Extract the [X, Y] coordinate from the center of the cell holding the provided text.  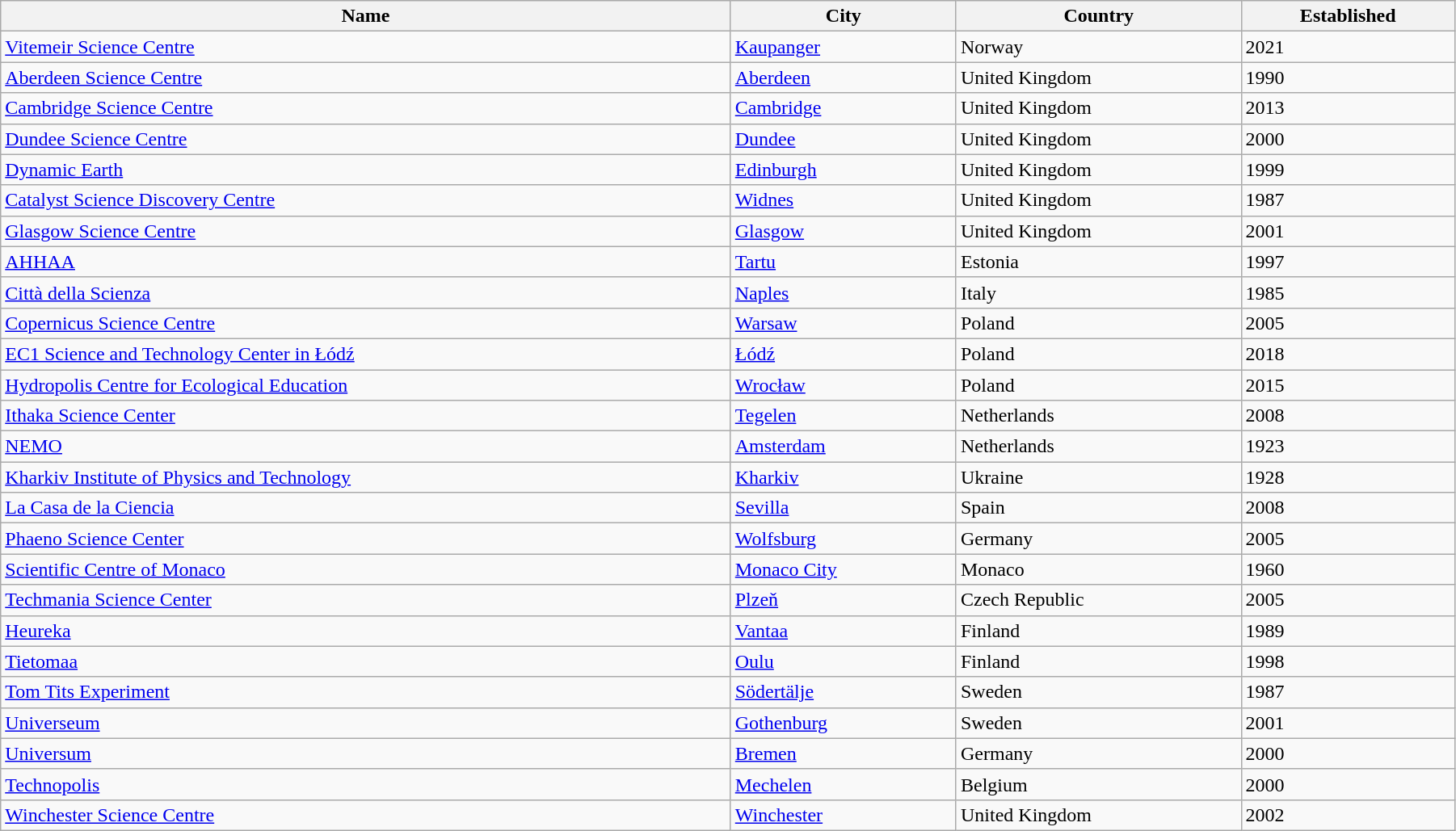
Tegelen [844, 416]
Vantaa [844, 631]
Oulu [844, 661]
1998 [1348, 661]
Kharkiv Institute of Physics and Technology [365, 477]
Aberdeen [844, 78]
Catalyst Science Discovery Centre [365, 200]
1985 [1348, 292]
Amsterdam [844, 447]
Ithaka Science Center [365, 416]
AHHAA [365, 262]
Copernicus Science Centre [365, 323]
2018 [1348, 354]
Tietomaa [365, 661]
1960 [1348, 569]
Techmania Science Center [365, 600]
Universeum [365, 723]
Dundee Science Centre [365, 139]
Belgium [1099, 784]
Established [1348, 16]
Monaco [1099, 569]
1923 [1348, 447]
2021 [1348, 47]
1989 [1348, 631]
Wrocław [844, 385]
Łódź [844, 354]
Widnes [844, 200]
Cambridge Science Centre [365, 108]
Wolfsburg [844, 539]
Città della Scienza [365, 292]
Technopolis [365, 784]
EC1 Science and Technology Center in Łódź [365, 354]
Gothenburg [844, 723]
Plzeň [844, 600]
Winchester Science Centre [365, 815]
1999 [1348, 170]
Cambridge [844, 108]
2015 [1348, 385]
Kaupanger [844, 47]
2002 [1348, 815]
2013 [1348, 108]
Mechelen [844, 784]
Sevilla [844, 508]
Name [365, 16]
Kharkiv [844, 477]
Monaco City [844, 569]
Spain [1099, 508]
NEMO [365, 447]
Tartu [844, 262]
Winchester [844, 815]
Country [1099, 16]
Hydropolis Centre for Ecological Education [365, 385]
Dundee [844, 139]
1990 [1348, 78]
Edinburgh [844, 170]
Ukraine [1099, 477]
Heureka [365, 631]
1997 [1348, 262]
Glasgow [844, 231]
Aberdeen Science Centre [365, 78]
Bremen [844, 753]
Tom Tits Experiment [365, 692]
Italy [1099, 292]
Estonia [1099, 262]
Warsaw [844, 323]
Norway [1099, 47]
La Casa de la Ciencia [365, 508]
Scientific Centre of Monaco [365, 569]
Czech Republic [1099, 600]
Vitemeir Science Centre [365, 47]
Phaeno Science Center [365, 539]
City [844, 16]
Dynamic Earth [365, 170]
Glasgow Science Centre [365, 231]
Naples [844, 292]
Universum [365, 753]
Södertälje [844, 692]
1928 [1348, 477]
